From the cell containing the given text, extract its center point as (x, y) coordinate. 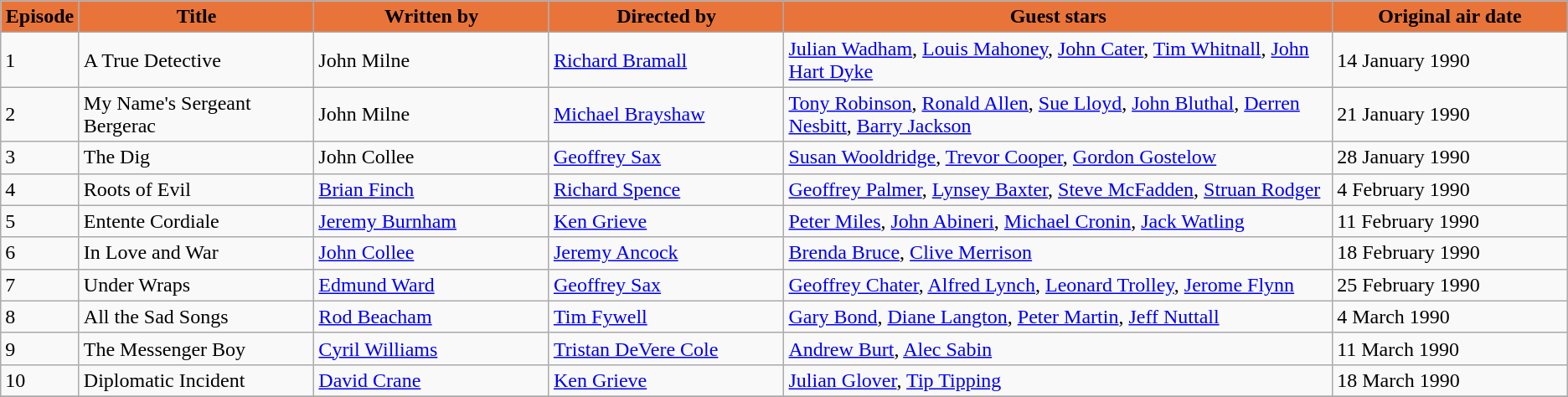
Directed by (667, 17)
Gary Bond, Diane Langton, Peter Martin, Jeff Nuttall (1059, 317)
Title (196, 17)
Tony Robinson, Ronald Allen, Sue Lloyd, John Bluthal, Derren Nesbitt, Barry Jackson (1059, 114)
Geoffrey Palmer, Lynsey Baxter, Steve McFadden, Struan Rodger (1059, 189)
Edmund Ward (432, 285)
6 (40, 253)
Geoffrey Chater, Alfred Lynch, Leonard Trolley, Jerome Flynn (1059, 285)
Entente Cordiale (196, 221)
9 (40, 348)
18 February 1990 (1451, 253)
11 February 1990 (1451, 221)
Richard Bramall (667, 60)
Jeremy Burnham (432, 221)
Cyril Williams (432, 348)
8 (40, 317)
Michael Brayshaw (667, 114)
Under Wraps (196, 285)
21 January 1990 (1451, 114)
14 January 1990 (1451, 60)
All the Sad Songs (196, 317)
In Love and War (196, 253)
2 (40, 114)
1 (40, 60)
4 March 1990 (1451, 317)
18 March 1990 (1451, 380)
10 (40, 380)
5 (40, 221)
Tim Fywell (667, 317)
Written by (432, 17)
Roots of Evil (196, 189)
Jeremy Ancock (667, 253)
Tristan DeVere Cole (667, 348)
Brenda Bruce, Clive Merrison (1059, 253)
The Messenger Boy (196, 348)
11 March 1990 (1451, 348)
Rod Beacham (432, 317)
3 (40, 157)
A True Detective (196, 60)
Peter Miles, John Abineri, Michael Cronin, Jack Watling (1059, 221)
Susan Wooldridge, Trevor Cooper, Gordon Gostelow (1059, 157)
Richard Spence (667, 189)
Guest stars (1059, 17)
Episode (40, 17)
7 (40, 285)
25 February 1990 (1451, 285)
Brian Finch (432, 189)
Original air date (1451, 17)
Andrew Burt, Alec Sabin (1059, 348)
4 February 1990 (1451, 189)
Julian Glover, Tip Tipping (1059, 380)
Julian Wadham, Louis Mahoney, John Cater, Tim Whitnall, John Hart Dyke (1059, 60)
28 January 1990 (1451, 157)
Diplomatic Incident (196, 380)
4 (40, 189)
David Crane (432, 380)
The Dig (196, 157)
My Name's Sergeant Bergerac (196, 114)
